Identify which cell holds the provided text, then report its (x, y) central coordinate. 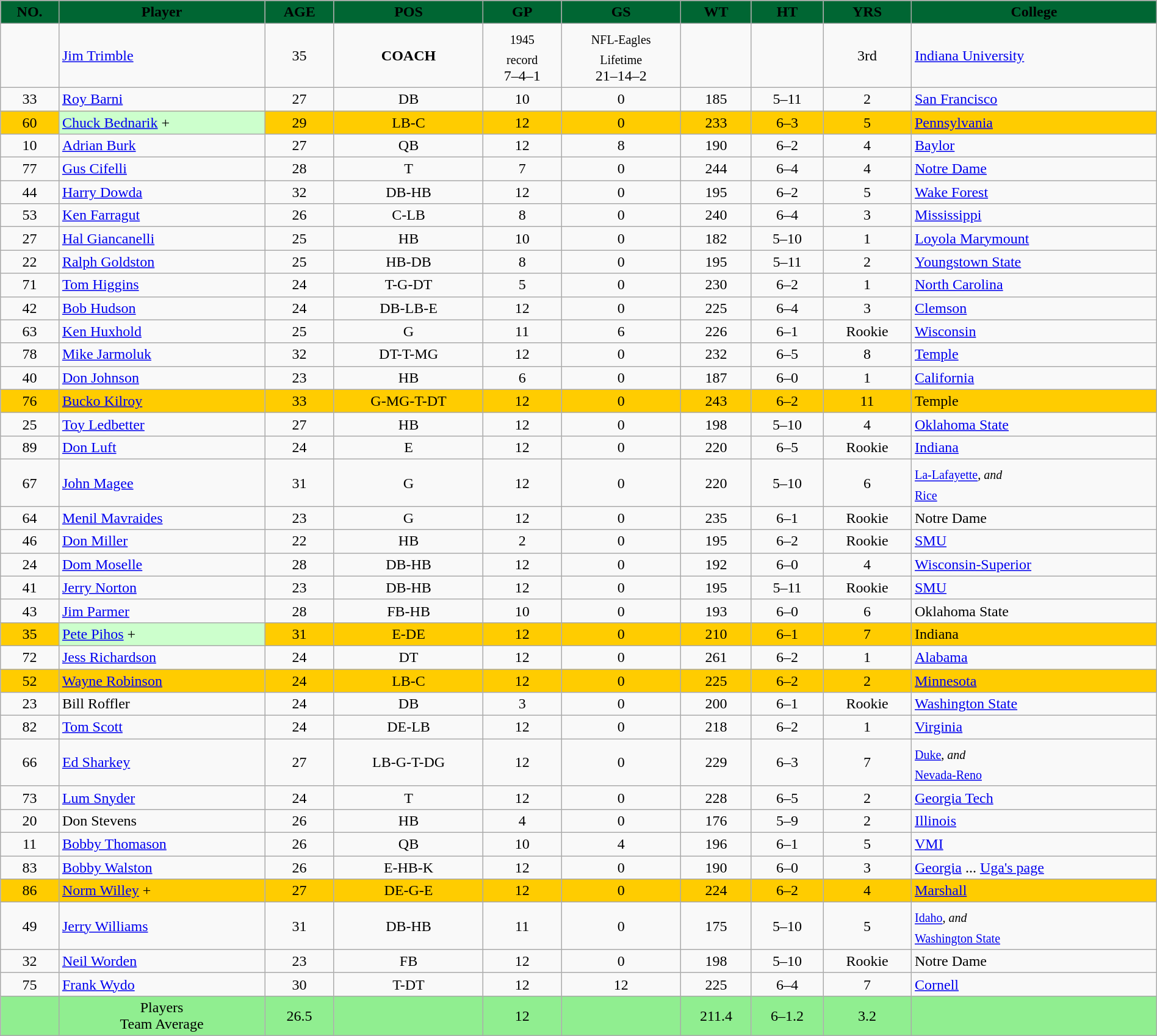
Bill Roffler (161, 704)
Tom Higgins (161, 285)
29 (300, 123)
Player (161, 12)
Adrian Burk (161, 146)
6–1.2 (787, 1015)
Jim Trimble (161, 56)
NFL-Eagles Lifetime21–14–2 (621, 56)
College (1034, 12)
240 (716, 215)
Mississippi (1034, 215)
DT (408, 657)
Neil Worden (161, 961)
DE-LB (408, 727)
243 (716, 401)
244 (716, 169)
226 (716, 331)
196 (716, 844)
Indiana University (1034, 56)
71 (30, 285)
72 (30, 657)
La-Lafayette, and Rice (1034, 483)
64 (30, 518)
Hal Giancanelli (161, 239)
76 (30, 401)
Clemson (1034, 308)
John Magee (161, 483)
HB-DB (408, 262)
Jim Parmer (161, 611)
San Francisco (1034, 99)
1945 record7–4–1 (522, 56)
Pete Pihos + (161, 634)
Wayne Robinson (161, 680)
224 (716, 891)
Baylor (1034, 146)
60 (30, 123)
Virginia (1034, 727)
43 (30, 611)
Menil Mavraides (161, 518)
GS (621, 12)
Don Luft (161, 447)
FB (408, 961)
Players Team Average (161, 1015)
77 (30, 169)
20 (30, 821)
Wisconsin (1034, 331)
DT-T-MG (408, 354)
Jess Richardson (161, 657)
235 (716, 518)
40 (30, 378)
30 (300, 984)
218 (716, 727)
187 (716, 378)
182 (716, 239)
Alabama (1034, 657)
185 (716, 99)
North Carolina (1034, 285)
Bucko Kilroy (161, 401)
Ed Sharkey (161, 763)
Georgia ... Uga's page (1034, 867)
176 (716, 821)
Washington State (1034, 704)
210 (716, 634)
COACH (408, 56)
49 (30, 926)
Toy Ledbetter (161, 424)
Frank Wydo (161, 984)
26.5 (300, 1015)
89 (30, 447)
53 (30, 215)
192 (716, 564)
Bob Hudson (161, 308)
California (1034, 378)
Cornell (1034, 984)
82 (30, 727)
E-HB-K (408, 867)
193 (716, 611)
Wisconsin-Superior (1034, 564)
3.2 (868, 1015)
175 (716, 926)
LB-G-T-DG (408, 763)
Harry Dowda (161, 192)
Lum Snyder (161, 797)
DB-LB-E (408, 308)
211.4 (716, 1015)
FB-HB (408, 611)
78 (30, 354)
Bobby Walston (161, 867)
Georgia Tech (1034, 797)
75 (30, 984)
46 (30, 541)
Pennsylvania (1034, 123)
67 (30, 483)
Illinois (1034, 821)
DE-G-E (408, 891)
66 (30, 763)
230 (716, 285)
WT (716, 12)
233 (716, 123)
Jerry Norton (161, 588)
Idaho, and Washington State (1034, 926)
229 (716, 763)
T-DT (408, 984)
73 (30, 797)
Minnesota (1034, 680)
Jerry Williams (161, 926)
POS (408, 12)
YRS (868, 12)
Gus Cifelli (161, 169)
63 (30, 331)
Norm Willey + (161, 891)
Ken Farragut (161, 215)
Ken Huxhold (161, 331)
Mike Jarmoluk (161, 354)
3rd (868, 56)
Wake Forest (1034, 192)
44 (30, 192)
G-MG-T-DT (408, 401)
T-G-DT (408, 285)
GP (522, 12)
C-LB (408, 215)
E (408, 447)
Don Stevens (161, 821)
232 (716, 354)
NO. (30, 12)
Youngstown State (1034, 262)
VMI (1034, 844)
Duke, andNevada-Reno (1034, 763)
Don Johnson (161, 378)
HT (787, 12)
261 (716, 657)
5–9 (787, 821)
Marshall (1034, 891)
Tom Scott (161, 727)
Ralph Goldston (161, 262)
Roy Barni (161, 99)
Loyola Marymount (1034, 239)
Bobby Thomason (161, 844)
41 (30, 588)
Dom Moselle (161, 564)
52 (30, 680)
83 (30, 867)
200 (716, 704)
228 (716, 797)
86 (30, 891)
E-DE (408, 634)
AGE (300, 12)
Don Miller (161, 541)
42 (30, 308)
Chuck Bednarik + (161, 123)
